Search for the cell housing the specified text and yield its (x, y) center coordinate. 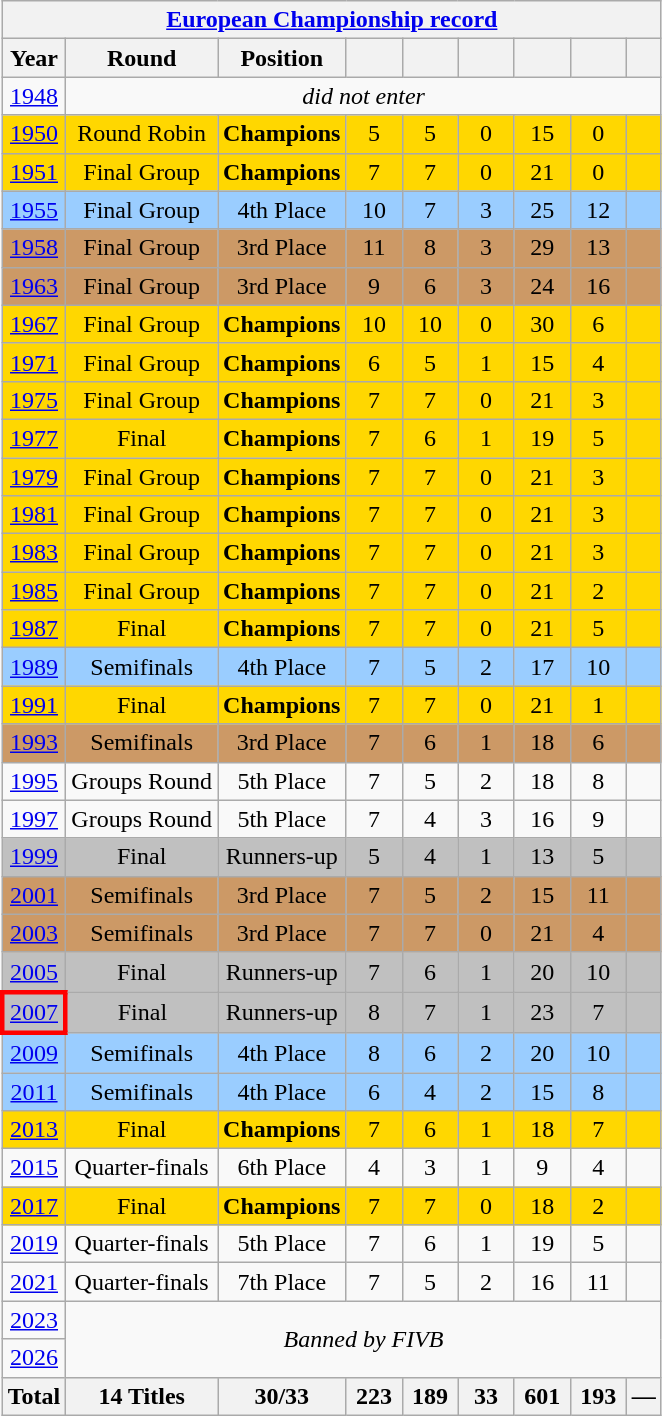
2007 (34, 1012)
1993 (34, 743)
30/33 (282, 1396)
6th Place (282, 1168)
2001 (34, 895)
1950 (34, 134)
223 (374, 1396)
1967 (34, 324)
1987 (34, 629)
1948 (34, 96)
Round Robin (142, 134)
1995 (34, 781)
2023 (34, 1320)
European Championship record (332, 20)
1951 (34, 172)
2015 (34, 1168)
33 (486, 1396)
23 (542, 1012)
1971 (34, 362)
2019 (34, 1244)
2026 (34, 1358)
1983 (34, 553)
1985 (34, 591)
1989 (34, 667)
2005 (34, 972)
2013 (34, 1130)
30 (542, 324)
14 Titles (142, 1396)
did not enter (364, 96)
24 (542, 286)
1963 (34, 286)
1981 (34, 515)
1997 (34, 819)
2011 (34, 1091)
Total (34, 1396)
Round (142, 58)
1975 (34, 400)
25 (542, 210)
1958 (34, 248)
193 (598, 1396)
12 (598, 210)
Year (34, 58)
1999 (34, 857)
2009 (34, 1053)
1955 (34, 210)
29 (542, 248)
17 (542, 667)
2017 (34, 1206)
189 (430, 1396)
1979 (34, 477)
1991 (34, 705)
Banned by FIVB (364, 1339)
2003 (34, 933)
1977 (34, 438)
— (644, 1396)
601 (542, 1396)
7th Place (282, 1282)
Position (282, 58)
2021 (34, 1282)
